From the cell containing the given text, extract its center point as (X, Y) coordinate. 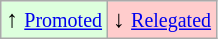
↓ Relegated (162, 20)
↑ Promoted (54, 20)
